For the text-containing cell, return its midpoint in [x, y] coordinate format. 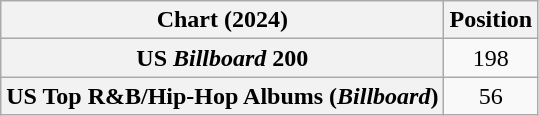
Position [491, 20]
US Top R&B/Hip-Hop Albums (Billboard) [222, 96]
Chart (2024) [222, 20]
US Billboard 200 [222, 58]
56 [491, 96]
198 [491, 58]
